Capture the cell that displays the provided text and extract its [X, Y] central coordinate. 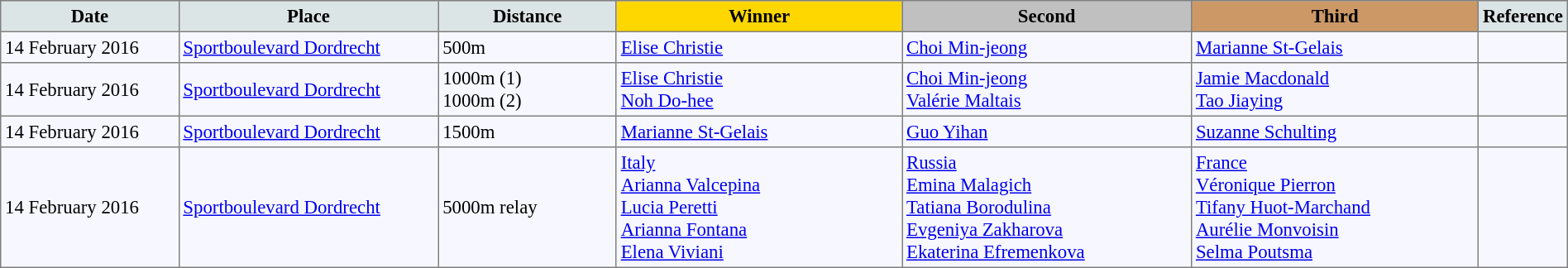
FranceVéronique PierronTifany Huot-MarchandAurélie MonvoisinSelma Poutsma [1335, 208]
Second [1047, 17]
500m [528, 47]
Guo Yihan [1047, 132]
Date [89, 17]
Third [1335, 17]
Jamie Macdonald Tao Jiaying [1335, 89]
1000m (1) 1000m (2) [528, 89]
Elise Christie [759, 47]
Distance [528, 17]
1500m [528, 132]
Elise Christie Noh Do-hee [759, 89]
Place [308, 17]
RussiaEmina MalagichTatiana BorodulinaEvgeniya ZakharovaEkaterina Efremenkova [1047, 208]
Winner [759, 17]
Choi Min-jeong [1047, 47]
5000m relay [528, 208]
ItalyArianna ValcepinaLucia PerettiArianna FontanaElena Viviani [759, 208]
Suzanne Schulting [1335, 132]
Reference [1523, 17]
Choi Min-jeong Valérie Maltais [1047, 89]
